Extract the (x, y) coordinate from the center of the cell holding the provided text.  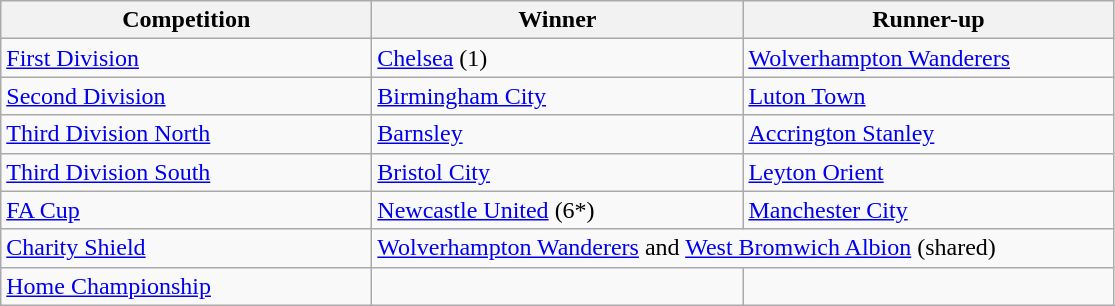
Luton Town (928, 96)
Newcastle United (6*) (558, 210)
Leyton Orient (928, 172)
Winner (558, 20)
Third Division North (186, 134)
Runner-up (928, 20)
FA Cup (186, 210)
Birmingham City (558, 96)
Competition (186, 20)
Wolverhampton Wanderers (928, 58)
Manchester City (928, 210)
Barnsley (558, 134)
First Division (186, 58)
Charity Shield (186, 248)
Home Championship (186, 286)
Accrington Stanley (928, 134)
Wolverhampton Wanderers and West Bromwich Albion (shared) (743, 248)
Third Division South (186, 172)
Bristol City (558, 172)
Chelsea (1) (558, 58)
Second Division (186, 96)
